Return (x, y) of the center of cell containing provided text 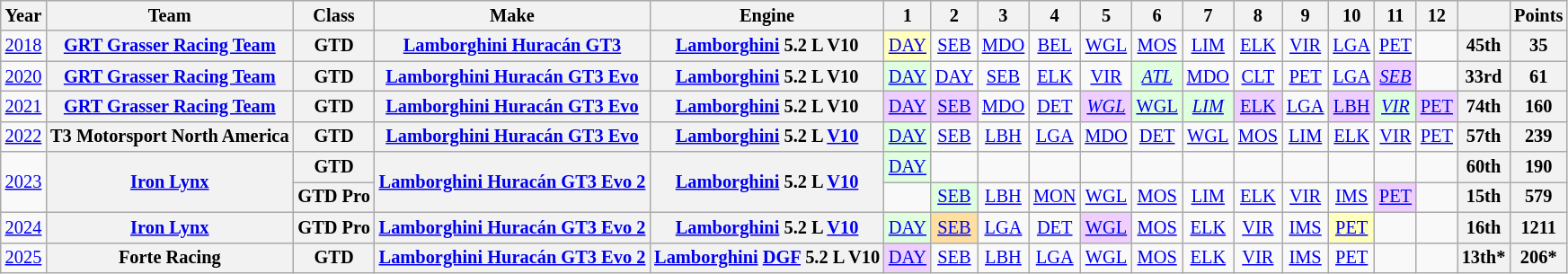
10 (1351, 15)
57th (1484, 137)
Team (169, 15)
45th (1484, 46)
MON (1055, 197)
4 (1055, 15)
Year (23, 15)
35 (1538, 46)
6 (1157, 15)
BEL (1055, 46)
5 (1105, 15)
Points (1538, 15)
2022 (23, 137)
Make (512, 15)
12 (1437, 15)
579 (1538, 197)
Class (333, 15)
74th (1484, 106)
2025 (23, 258)
160 (1538, 106)
2023 (23, 181)
206* (1538, 258)
2018 (23, 46)
13th* (1484, 258)
Lamborghini DGF 5.2 L V10 (767, 258)
T3 Motorsport North America (169, 137)
190 (1538, 167)
9 (1306, 15)
33rd (1484, 76)
60th (1484, 167)
1211 (1538, 227)
2 (954, 15)
11 (1395, 15)
CLT (1258, 76)
Lamborghini Huracán GT3 (512, 46)
16th (1484, 227)
239 (1538, 137)
2021 (23, 106)
2024 (23, 227)
Forte Racing (169, 258)
ATL (1157, 76)
7 (1208, 15)
1 (908, 15)
Engine (767, 15)
15th (1484, 197)
2020 (23, 76)
61 (1538, 76)
3 (1003, 15)
8 (1258, 15)
